Search for the cell housing the specified text and yield its [X, Y] center coordinate. 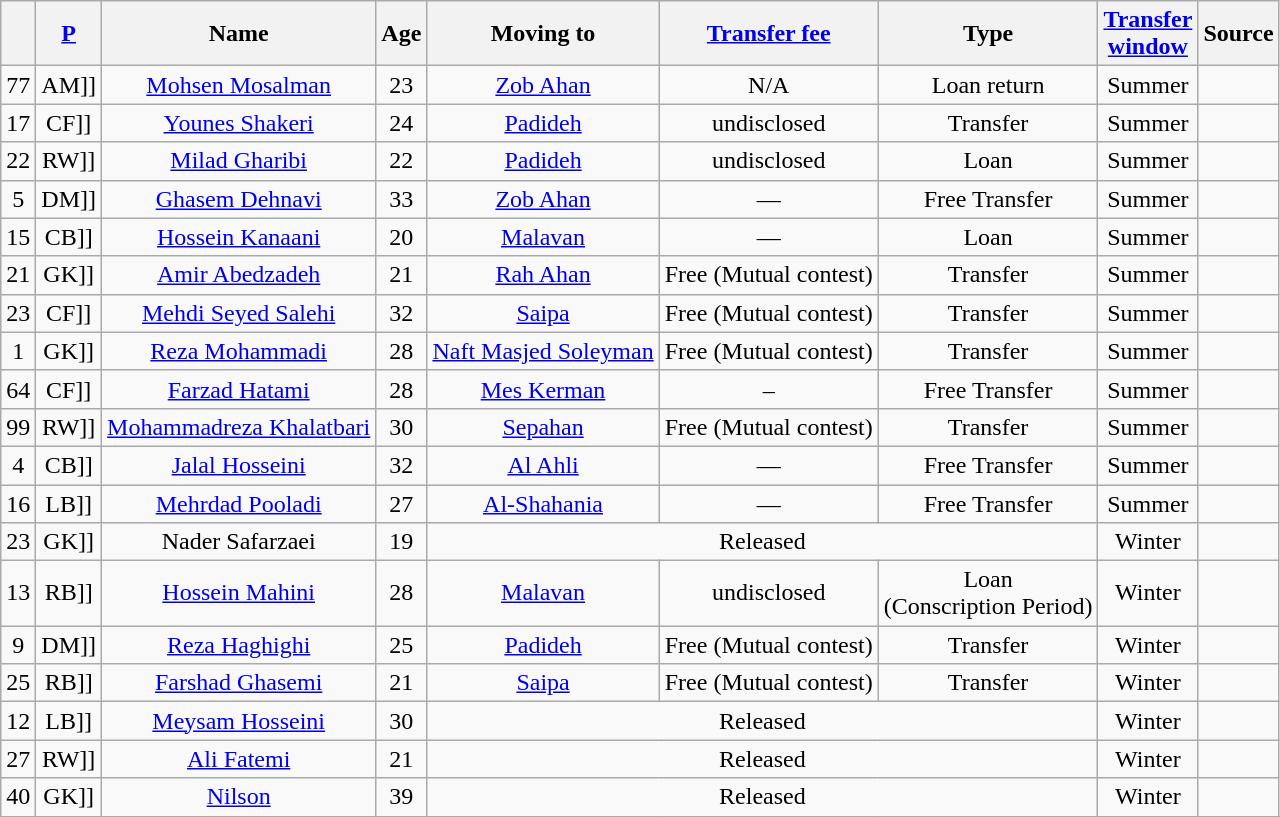
17 [18, 123]
AM]] [69, 85]
– [768, 389]
Farzad Hatami [239, 389]
Name [239, 34]
Mes Kerman [543, 389]
39 [402, 797]
99 [18, 427]
Transfer fee [768, 34]
Mehdi Seyed Salehi [239, 313]
Mehrdad Pooladi [239, 503]
N/A [768, 85]
1 [18, 351]
Hossein Mahini [239, 594]
Reza Haghighi [239, 645]
64 [18, 389]
77 [18, 85]
Younes Shakeri [239, 123]
5 [18, 199]
Jalal Hosseini [239, 465]
Source [1238, 34]
9 [18, 645]
15 [18, 237]
Naft Masjed Soleyman [543, 351]
Sepahan [543, 427]
Al-Shahania [543, 503]
Ghasem Dehnavi [239, 199]
Moving to [543, 34]
Hossein Kanaani [239, 237]
P [69, 34]
Mohammadreza Khalatbari [239, 427]
Al Ahli [543, 465]
Farshad Ghasemi [239, 683]
13 [18, 594]
Loan(Conscription Period) [988, 594]
19 [402, 542]
Type [988, 34]
Milad Gharibi [239, 161]
Nilson [239, 797]
Mohsen Mosalman [239, 85]
Nader Safarzaei [239, 542]
33 [402, 199]
Age [402, 34]
16 [18, 503]
24 [402, 123]
Amir Abedzadeh [239, 275]
Rah Ahan [543, 275]
Ali Fatemi [239, 759]
Meysam Hosseini [239, 721]
40 [18, 797]
4 [18, 465]
Transferwindow [1148, 34]
20 [402, 237]
Loan return [988, 85]
Reza Mohammadi [239, 351]
12 [18, 721]
